Identify which cell holds the provided text, then report its [x, y] central coordinate. 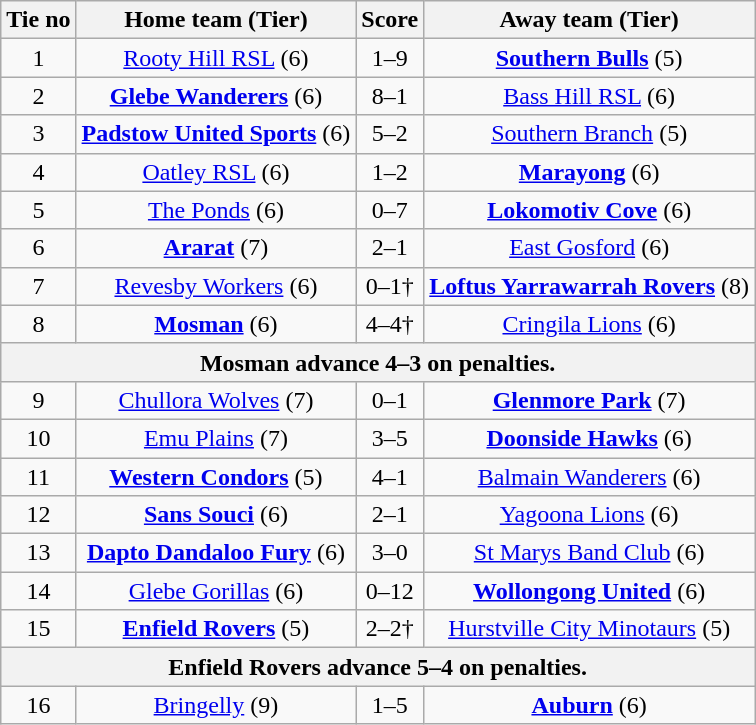
Dapto Dandaloo Fury (6) [216, 553]
The Ponds (6) [216, 210]
Oatley RSL (6) [216, 172]
Bringelly (9) [216, 705]
4 [38, 172]
Southern Bulls (5) [590, 58]
Away team (Tier) [590, 20]
Western Condors (5) [216, 477]
15 [38, 629]
Revesby Workers (6) [216, 286]
Lokomotiv Cove (6) [590, 210]
Hurstville City Minotaurs (5) [590, 629]
Doonside Hawks (6) [590, 438]
Cringila Lions (6) [590, 324]
2–2† [390, 629]
0–7 [390, 210]
1–9 [390, 58]
Home team (Tier) [216, 20]
0–1† [390, 286]
0–1 [390, 400]
Sans Souci (6) [216, 515]
Marayong (6) [590, 172]
7 [38, 286]
8–1 [390, 96]
16 [38, 705]
4–4† [390, 324]
Loftus Yarrawarrah Rovers (8) [590, 286]
0–12 [390, 591]
Enfield Rovers (5) [216, 629]
2 [38, 96]
Chullora Wolves (7) [216, 400]
St Marys Band Club (6) [590, 553]
Mosman advance 4–3 on penalties. [378, 362]
1 [38, 58]
Balmain Wanderers (6) [590, 477]
Rooty Hill RSL (6) [216, 58]
Southern Branch (5) [590, 134]
10 [38, 438]
3–5 [390, 438]
4–1 [390, 477]
3 [38, 134]
Glebe Wanderers (6) [216, 96]
Padstow United Sports (6) [216, 134]
Tie no [38, 20]
Glenmore Park (7) [590, 400]
Mosman (6) [216, 324]
Wollongong United (6) [590, 591]
Glebe Gorillas (6) [216, 591]
Emu Plains (7) [216, 438]
11 [38, 477]
Bass Hill RSL (6) [590, 96]
9 [38, 400]
5 [38, 210]
1–2 [390, 172]
14 [38, 591]
Ararat (7) [216, 248]
Yagoona Lions (6) [590, 515]
Enfield Rovers advance 5–4 on penalties. [378, 667]
East Gosford (6) [590, 248]
13 [38, 553]
Score [390, 20]
Auburn (6) [590, 705]
6 [38, 248]
12 [38, 515]
1–5 [390, 705]
8 [38, 324]
3–0 [390, 553]
5–2 [390, 134]
